From the cell containing the given text, extract its center point as [x, y] coordinate. 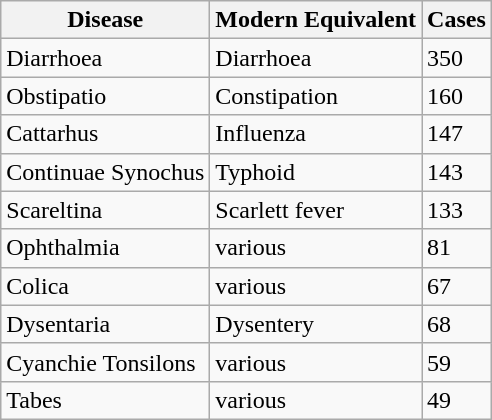
Disease [106, 20]
Obstipatio [106, 96]
68 [457, 324]
81 [457, 248]
143 [457, 172]
Cattarhus [106, 134]
Ophthalmia [106, 248]
133 [457, 210]
Influenza [316, 134]
59 [457, 362]
350 [457, 58]
Scarlett fever [316, 210]
160 [457, 96]
Dysentery [316, 324]
Cyanchie Tonsilons [106, 362]
Constipation [316, 96]
Typhoid [316, 172]
Cases [457, 20]
147 [457, 134]
Modern Equivalent [316, 20]
Continuae Synochus [106, 172]
49 [457, 400]
Tabes [106, 400]
Scareltina [106, 210]
Dysentaria [106, 324]
67 [457, 286]
Colica [106, 286]
